Extract the (x, y) coordinate from the center of the cell holding the provided text.  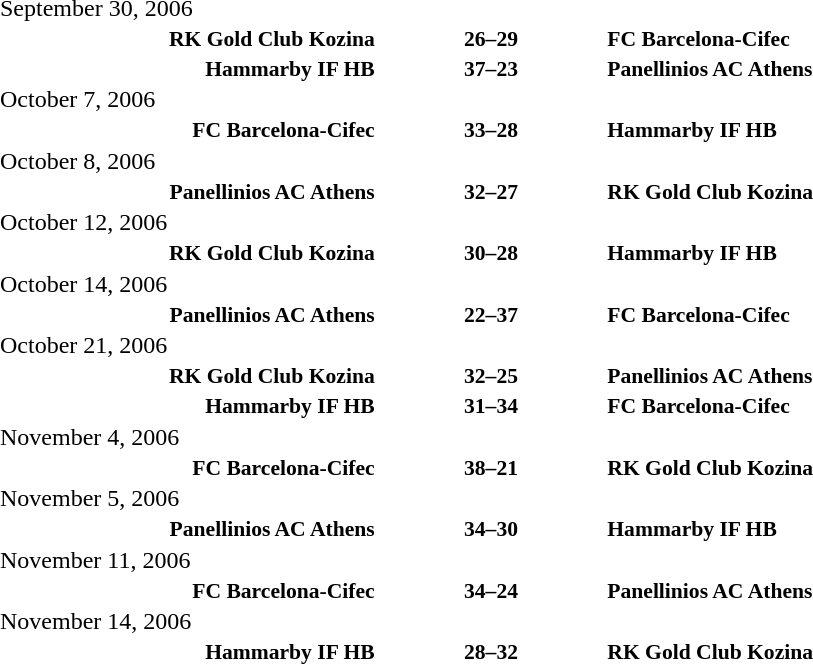
31–34 (492, 406)
22–37 (492, 314)
37–23 (492, 68)
32–25 (492, 376)
34–24 (492, 590)
30–28 (492, 253)
33–28 (492, 130)
32–27 (492, 192)
38–21 (492, 468)
34–30 (492, 529)
26–29 (492, 38)
